Locate the cell with the specified text and output its [x, y] center coordinate. 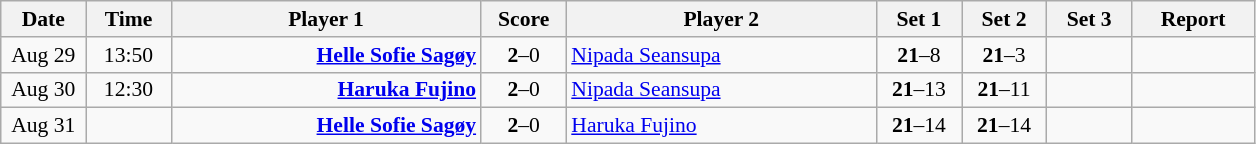
21–3 [1004, 55]
Player 1 [326, 19]
21–11 [1004, 90]
Set 2 [1004, 19]
Player 2 [721, 19]
Set 1 [918, 19]
21–8 [918, 55]
Set 3 [1090, 19]
Aug 30 [44, 90]
Aug 31 [44, 126]
13:50 [128, 55]
Score [524, 19]
Report [1194, 19]
Aug 29 [44, 55]
Date [44, 19]
Time [128, 19]
21–13 [918, 90]
12:30 [128, 90]
